Search for the cell housing the specified text and yield its [x, y] center coordinate. 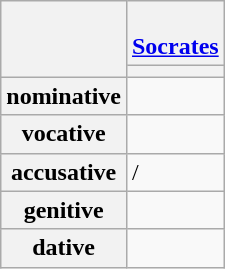
/ [175, 172]
genitive [64, 210]
accusative [64, 172]
nominative [64, 96]
dative [64, 248]
vocative [64, 134]
Socrates [175, 34]
